Return [x, y] of the center of cell containing provided text 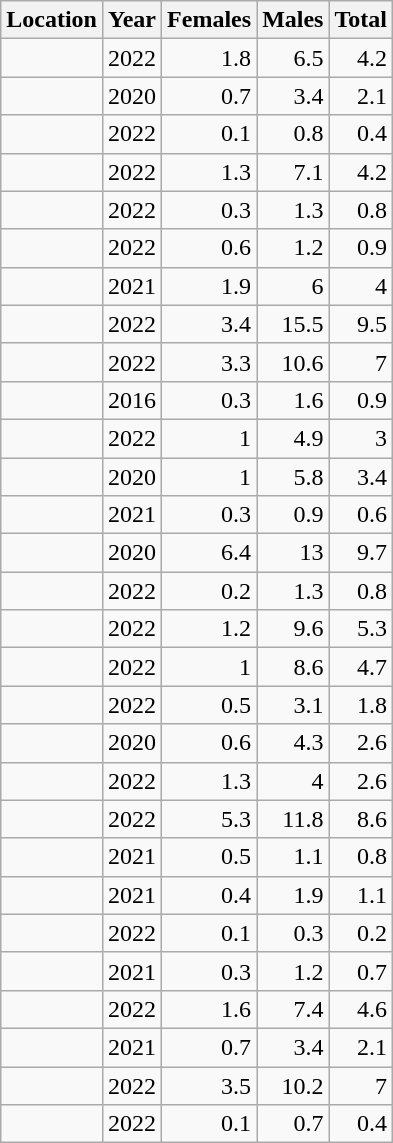
6.4 [210, 553]
Females [210, 20]
3.5 [210, 1085]
10.2 [293, 1085]
11.8 [293, 819]
7.4 [293, 1009]
9.5 [361, 324]
Year [132, 20]
2016 [132, 400]
10.6 [293, 362]
5.8 [293, 477]
9.6 [293, 629]
4.3 [293, 743]
Total [361, 20]
3.1 [293, 705]
Males [293, 20]
3.3 [210, 362]
6 [293, 286]
4.9 [293, 438]
4.7 [361, 667]
6.5 [293, 58]
13 [293, 553]
7.1 [293, 172]
9.7 [361, 553]
4.6 [361, 1009]
3 [361, 438]
Location [52, 20]
15.5 [293, 324]
